Capture the cell that displays the provided text and extract its [X, Y] central coordinate. 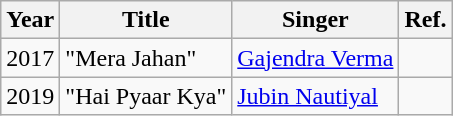
"Hai Pyaar Kya" [146, 96]
Singer [316, 20]
Title [146, 20]
Gajendra Verma [316, 58]
"Mera Jahan" [146, 58]
Jubin Nautiyal [316, 96]
Year [30, 20]
Ref. [426, 20]
2019 [30, 96]
2017 [30, 58]
